Search for the cell housing the specified text and yield its (x, y) center coordinate. 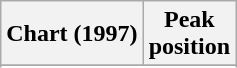
Chart (1997) (72, 34)
Peak position (189, 34)
